Identify which cell holds the provided text, then report its (x, y) central coordinate. 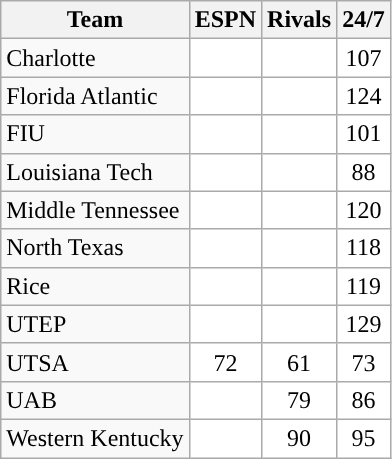
72 (225, 362)
79 (300, 400)
90 (300, 438)
73 (364, 362)
UAB (95, 400)
FIU (95, 134)
120 (364, 210)
118 (364, 248)
Middle Tennessee (95, 210)
86 (364, 400)
101 (364, 134)
107 (364, 58)
ESPN (225, 20)
129 (364, 324)
Western Kentucky (95, 438)
Charlotte (95, 58)
24/7 (364, 20)
88 (364, 172)
Rivals (300, 20)
Florida Atlantic (95, 96)
119 (364, 286)
Team (95, 20)
61 (300, 362)
UTSA (95, 362)
UTEP (95, 324)
124 (364, 96)
Rice (95, 286)
95 (364, 438)
Louisiana Tech (95, 172)
North Texas (95, 248)
